Return the [X, Y] coordinate for the center point of the cell that contains the specified text.  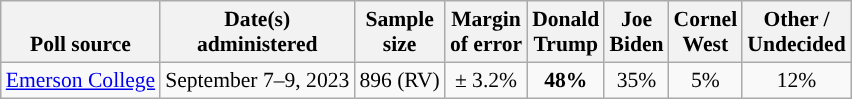
Samplesize [400, 32]
12% [796, 80]
Marginof error [486, 32]
September 7–9, 2023 [257, 80]
± 3.2% [486, 80]
Emerson College [80, 80]
Poll source [80, 32]
48% [566, 80]
DonaldTrump [566, 32]
896 (RV) [400, 80]
5% [706, 80]
35% [636, 80]
Date(s)administered [257, 32]
CornelWest [706, 32]
Other /Undecided [796, 32]
JoeBiden [636, 32]
